Capture the cell that displays the provided text and extract its [x, y] central coordinate. 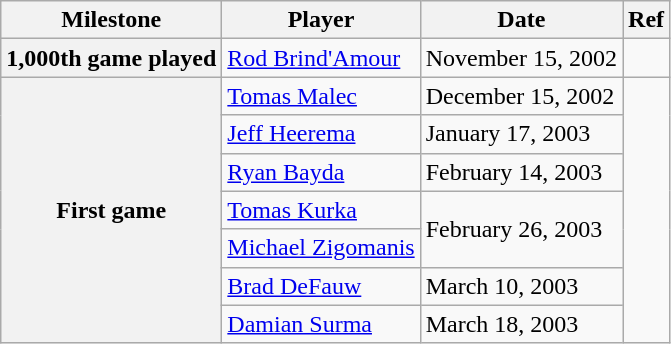
Jeff Heerema [321, 134]
Tomas Malec [321, 96]
March 10, 2003 [521, 286]
Rod Brind'Amour [321, 58]
January 17, 2003 [521, 134]
Date [521, 20]
Ryan Bayda [321, 172]
First game [112, 210]
1,000th game played [112, 58]
March 18, 2003 [521, 324]
Brad DeFauw [321, 286]
February 26, 2003 [521, 229]
Tomas Kurka [321, 210]
February 14, 2003 [521, 172]
Ref [646, 20]
Milestone [112, 20]
Damian Surma [321, 324]
Michael Zigomanis [321, 248]
November 15, 2002 [521, 58]
Player [321, 20]
December 15, 2002 [521, 96]
